Scan for the cell matching the given text and deliver its (X, Y) coordinate at center. 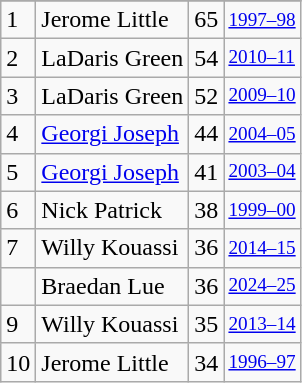
2014–15 (262, 248)
Nick Patrick (112, 210)
35 (206, 324)
44 (206, 134)
2004–05 (262, 134)
1997–98 (262, 20)
9 (18, 324)
38 (206, 210)
1996–97 (262, 362)
6 (18, 210)
2 (18, 58)
34 (206, 362)
Braedan Lue (112, 286)
65 (206, 20)
2013–14 (262, 324)
54 (206, 58)
41 (206, 172)
7 (18, 248)
4 (18, 134)
2024–25 (262, 286)
1999–00 (262, 210)
3 (18, 96)
1 (18, 20)
52 (206, 96)
5 (18, 172)
2003–04 (262, 172)
10 (18, 362)
2009–10 (262, 96)
2010–11 (262, 58)
